Provide the (x, y) coordinate of the cell's center where the given text is located.  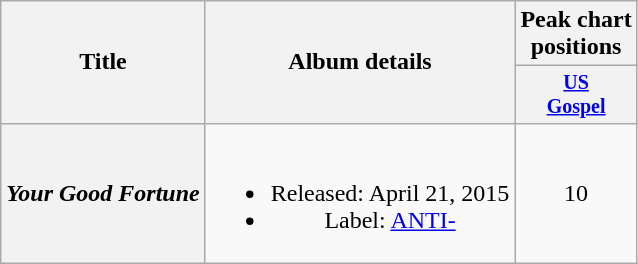
10 (576, 193)
Your Good Fortune (103, 193)
Peak chartpositions (576, 34)
Title (103, 62)
Album details (360, 62)
USGospel (576, 94)
Released: April 21, 2015Label: ANTI- (360, 193)
